Output the [X, Y] coordinate of the center of the cell containing the given text.  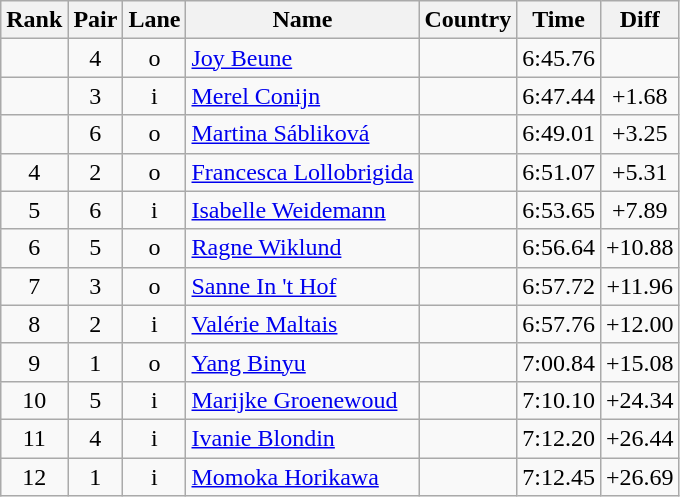
+15.08 [640, 362]
6:47.44 [559, 96]
Sanne In 't Hof [302, 286]
Diff [640, 20]
+24.34 [640, 400]
Name [302, 20]
Merel Conijn [302, 96]
+1.68 [640, 96]
6:51.07 [559, 172]
6:53.65 [559, 210]
+7.89 [640, 210]
12 [34, 477]
Lane [154, 20]
+5.31 [640, 172]
6:56.64 [559, 248]
11 [34, 438]
Isabelle Weidemann [302, 210]
Marijke Groenewoud [302, 400]
+12.00 [640, 324]
Rank [34, 20]
+11.96 [640, 286]
+10.88 [640, 248]
Yang Binyu [302, 362]
Martina Sábliková [302, 134]
+26.69 [640, 477]
9 [34, 362]
6:49.01 [559, 134]
Valérie Maltais [302, 324]
7:12.20 [559, 438]
10 [34, 400]
Time [559, 20]
6:57.72 [559, 286]
Joy Beune [302, 58]
Ivanie Blondin [302, 438]
+3.25 [640, 134]
Ragne Wiklund [302, 248]
6:45.76 [559, 58]
Francesca Lollobrigida [302, 172]
Country [468, 20]
8 [34, 324]
7:12.45 [559, 477]
7 [34, 286]
7:00.84 [559, 362]
Momoka Horikawa [302, 477]
+26.44 [640, 438]
6:57.76 [559, 324]
7:10.10 [559, 400]
Pair [96, 20]
